Return (X, Y) of the center of cell containing provided text 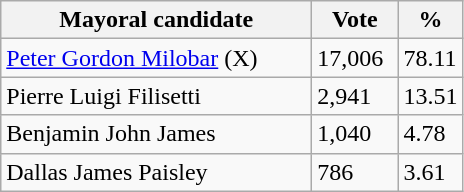
3.61 (430, 172)
17,006 (355, 58)
78.11 (430, 58)
Benjamin John James (156, 134)
2,941 (355, 96)
1,040 (355, 134)
% (430, 20)
Vote (355, 20)
Mayoral candidate (156, 20)
Pierre Luigi Filisetti (156, 96)
Peter Gordon Milobar (X) (156, 58)
13.51 (430, 96)
Dallas James Paisley (156, 172)
786 (355, 172)
4.78 (430, 134)
